Extract the [x, y] coordinate from the center of the cell holding the provided text.  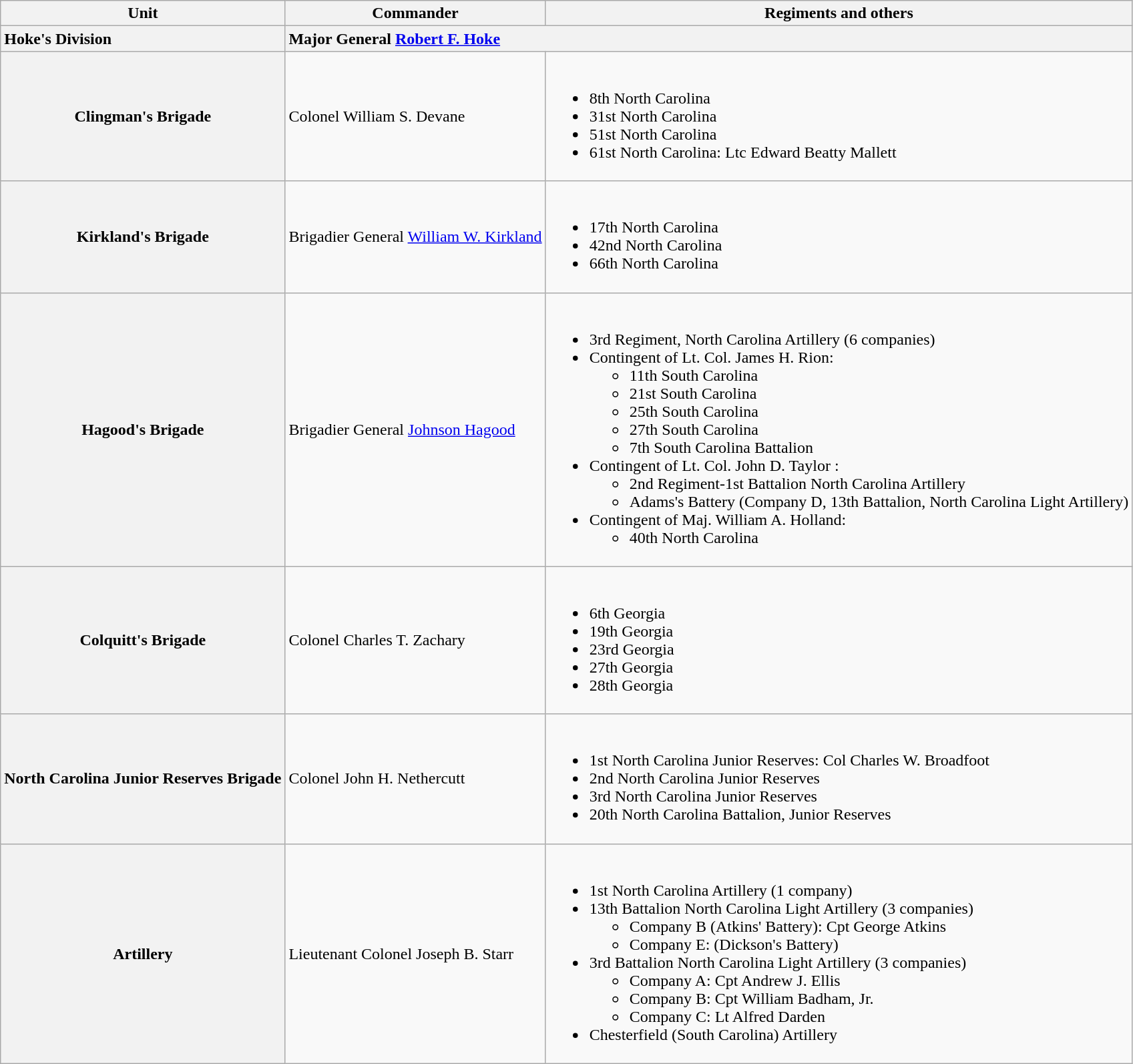
17th North Carolina42nd North Carolina66th North Carolina [839, 236]
Colquitt's Brigade [143, 640]
Colonel Charles T. Zachary [415, 640]
Unit [143, 13]
Clingman's Brigade [143, 116]
Regiments and others [839, 13]
8th North Carolina31st North Carolina51st North Carolina61st North Carolina: Ltc Edward Beatty Mallett [839, 116]
Artillery [143, 954]
Colonel William S. Devane [415, 116]
Hagood's Brigade [143, 429]
Hoke's Division [143, 39]
Colonel John H. Nethercutt [415, 779]
Commander [415, 13]
Major General Robert F. Hoke [709, 39]
Brigadier General Johnson Hagood [415, 429]
6th Georgia19th Georgia23rd Georgia27th Georgia28th Georgia [839, 640]
Brigadier General William W. Kirkland [415, 236]
North Carolina Junior Reserves Brigade [143, 779]
Lieutenant Colonel Joseph B. Starr [415, 954]
Kirkland's Brigade [143, 236]
